Scan for the cell matching the given text and deliver its [X, Y] coordinate at center. 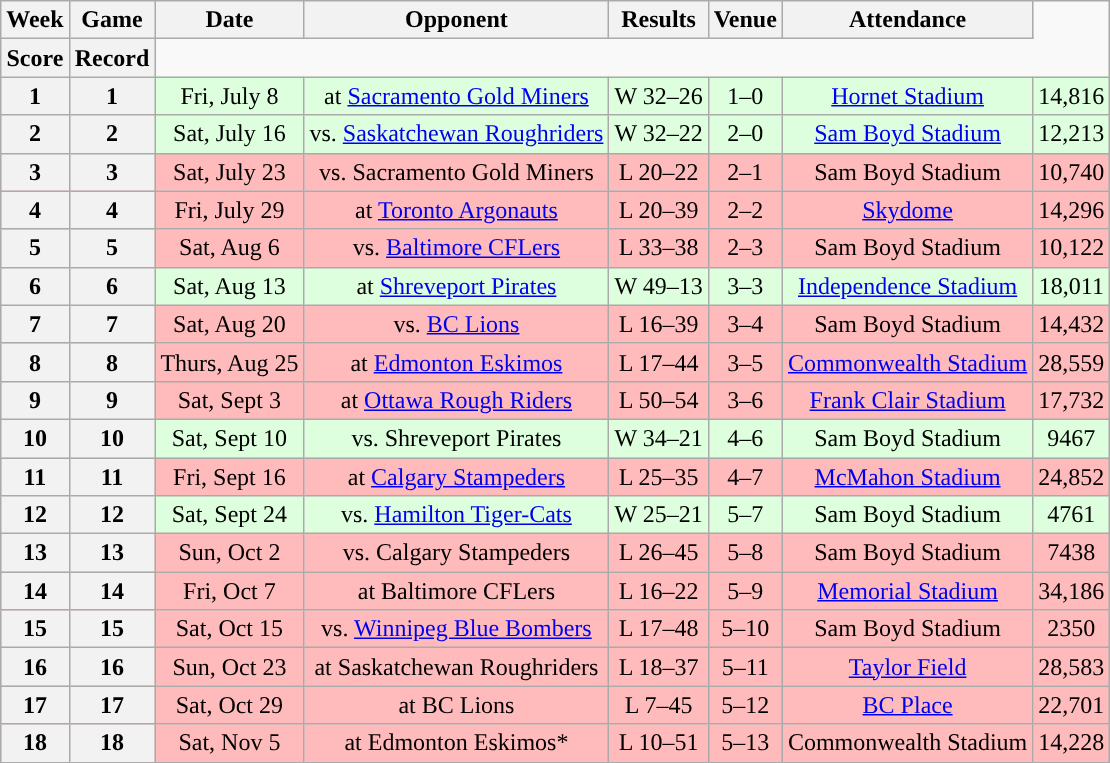
Sat, Sept 3 [230, 400]
Sat, July 23 [230, 172]
Opponent [456, 20]
W 32–26 [658, 96]
10,740 [1072, 172]
L 20–22 [658, 172]
at Calgary Stampeders [456, 477]
W 49–13 [658, 286]
Memorial Stadium [907, 591]
12,213 [1072, 134]
Sat, Sept 24 [230, 515]
W 34–21 [658, 438]
1–0 [745, 96]
L 18–37 [658, 667]
W 25–21 [658, 515]
Game [112, 20]
14,296 [1072, 210]
W 32–22 [658, 134]
22,701 [1072, 705]
L 10–51 [658, 743]
Sat, Aug 20 [230, 324]
7438 [1072, 553]
4–6 [745, 438]
L 16–22 [658, 591]
2–3 [745, 248]
vs. Baltimore CFLers [456, 248]
at Edmonton Eskimos* [456, 743]
5–8 [745, 553]
2350 [1072, 629]
28,559 [1072, 362]
McMahon Stadium [907, 477]
L 33–38 [658, 248]
Taylor Field [907, 667]
4–7 [745, 477]
24,852 [1072, 477]
L 17–44 [658, 362]
Sun, Oct 2 [230, 553]
10,122 [1072, 248]
vs. Winnipeg Blue Bombers [456, 629]
28,583 [1072, 667]
Sat, Sept 10 [230, 438]
Sun, Oct 23 [230, 667]
14,816 [1072, 96]
5–7 [745, 515]
Sat, July 16 [230, 134]
at BC Lions [456, 705]
L 50–54 [658, 400]
Fri, July 8 [230, 96]
Hornet Stadium [907, 96]
L 16–39 [658, 324]
5–11 [745, 667]
vs. Shreveport Pirates [456, 438]
Skydome [907, 210]
Sat, Aug 6 [230, 248]
Independence Stadium [907, 286]
18,011 [1072, 286]
2–1 [745, 172]
at Saskatchewan Roughriders [456, 667]
BC Place [907, 705]
vs. Sacramento Gold Miners [456, 172]
at Sacramento Gold Miners [456, 96]
L 25–35 [658, 477]
at Ottawa Rough Riders [456, 400]
2–2 [745, 210]
34,186 [1072, 591]
Fri, July 29 [230, 210]
Thurs, Aug 25 [230, 362]
5–10 [745, 629]
3–3 [745, 286]
Date [230, 20]
Sat, Oct 29 [230, 705]
vs. Saskatchewan Roughriders [456, 134]
Frank Clair Stadium [907, 400]
5–13 [745, 743]
3–4 [745, 324]
9467 [1072, 438]
Fri, Sept 16 [230, 477]
at Baltimore CFLers [456, 591]
5–12 [745, 705]
vs. Hamilton Tiger-Cats [456, 515]
Sat, Nov 5 [230, 743]
L 7–45 [658, 705]
Results [658, 20]
Sat, Oct 15 [230, 629]
Score [35, 58]
17,732 [1072, 400]
L 17–48 [658, 629]
Week [35, 20]
L 20–39 [658, 210]
at Toronto Argonauts [456, 210]
Venue [745, 20]
14,228 [1072, 743]
4761 [1072, 515]
3–6 [745, 400]
vs. BC Lions [456, 324]
Sat, Aug 13 [230, 286]
3–5 [745, 362]
at Shreveport Pirates [456, 286]
2–0 [745, 134]
L 26–45 [658, 553]
vs. Calgary Stampeders [456, 553]
Fri, Oct 7 [230, 591]
at Edmonton Eskimos [456, 362]
Record [112, 58]
5–9 [745, 591]
14,432 [1072, 324]
Attendance [907, 20]
